Pinpoint the cell where the given text exists, returning its (x, y) midpoint coordinate. 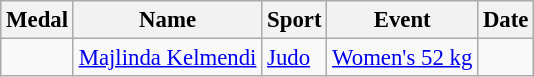
Women's 52 kg (402, 58)
Event (402, 20)
Date (506, 20)
Sport (294, 20)
Majlinda Kelmendi (167, 58)
Medal (38, 20)
Name (167, 20)
Judo (294, 58)
